Search for the cell housing the specified text and yield its [x, y] center coordinate. 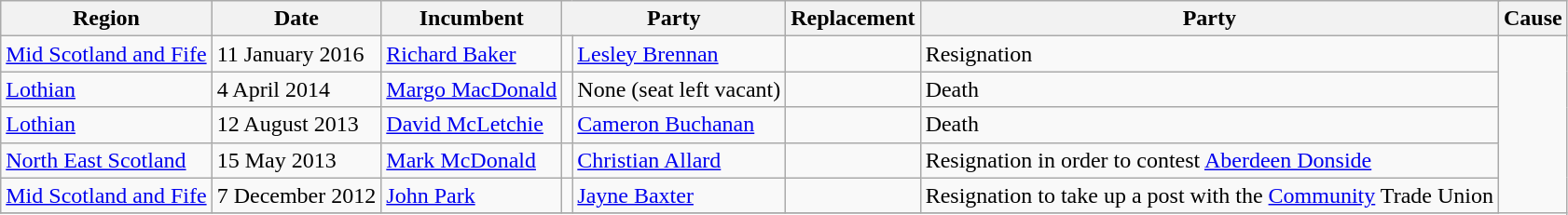
Date [296, 19]
Cameron Buchanan [679, 125]
4 April 2014 [296, 89]
North East Scotland [106, 160]
Cause [1533, 19]
None (seat left vacant) [679, 89]
Resignation to take up a post with the Community Trade Union [1209, 195]
John Park [472, 195]
Jayne Baxter [679, 195]
Replacement [853, 19]
Margo MacDonald [472, 89]
Region [106, 19]
David McLetchie [472, 125]
Incumbent [472, 19]
Richard Baker [472, 54]
Lesley Brennan [679, 54]
Resignation in order to contest Aberdeen Donside [1209, 160]
Resignation [1209, 54]
15 May 2013 [296, 160]
12 August 2013 [296, 125]
7 December 2012 [296, 195]
Christian Allard [679, 160]
11 January 2016 [296, 54]
Mark McDonald [472, 160]
